Detect which cell encompasses the target text, then output its (X, Y) center coordinate. 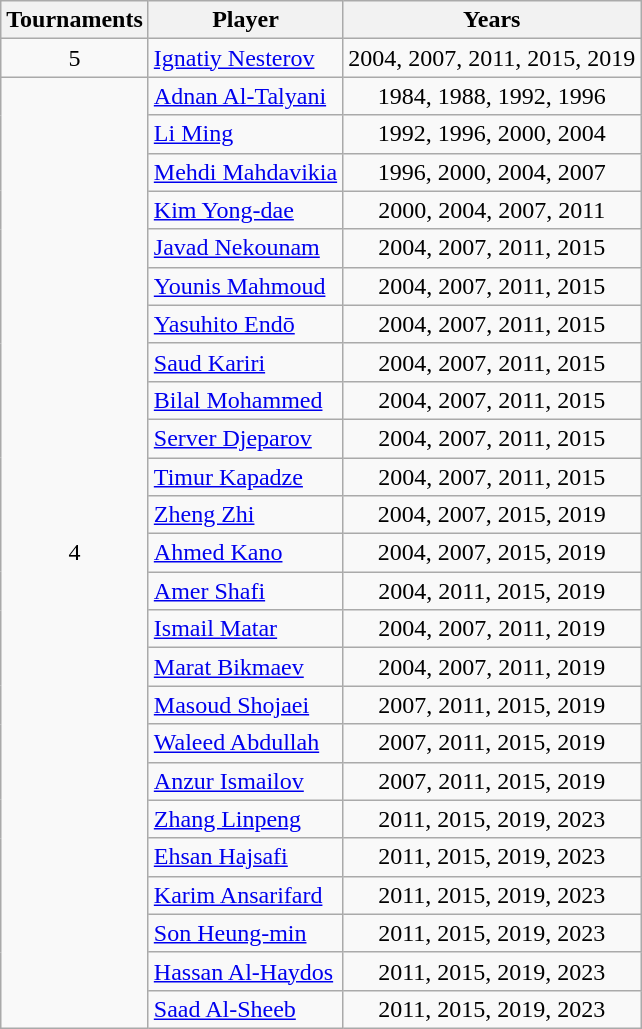
2000, 2004, 2007, 2011 (492, 210)
Son Heung-min (245, 933)
Player (245, 20)
Ahmed Kano (245, 553)
4 (75, 553)
Li Ming (245, 134)
2004, 2011, 2015, 2019 (492, 591)
Zheng Zhi (245, 515)
1984, 1988, 1992, 1996 (492, 96)
Years (492, 20)
1996, 2000, 2004, 2007 (492, 172)
Zhang Linpeng (245, 819)
Hassan Al-Haydos (245, 971)
Timur Kapadze (245, 477)
Server Djeparov (245, 438)
Yasuhito Endō (245, 324)
Saud Kariri (245, 362)
Ehsan Hajsafi (245, 857)
Mehdi Mahdavikia (245, 172)
Marat Bikmaev (245, 667)
Adnan Al-Talyani (245, 96)
1992, 1996, 2000, 2004 (492, 134)
Karim Ansarifard (245, 895)
Ismail Matar (245, 629)
5 (75, 58)
Younis Mahmoud (245, 286)
Tournaments (75, 20)
2004, 2007, 2011, 2015, 2019 (492, 58)
Amer Shafi (245, 591)
Anzur Ismailov (245, 781)
Kim Yong-dae (245, 210)
Bilal Mohammed (245, 400)
Masoud Shojaei (245, 705)
Waleed Abdullah (245, 743)
Ignatiy Nesterov (245, 58)
Javad Nekounam (245, 248)
Saad Al-Sheeb (245, 1009)
